Detect which cell encompasses the target text, then output its [X, Y] center coordinate. 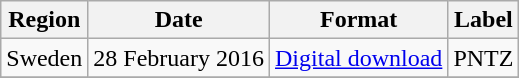
PNTZ [484, 58]
Digital download [359, 58]
Label [484, 20]
28 February 2016 [179, 58]
Sweden [44, 58]
Region [44, 20]
Date [179, 20]
Format [359, 20]
